Pinpoint the cell where the given text exists, returning its [x, y] midpoint coordinate. 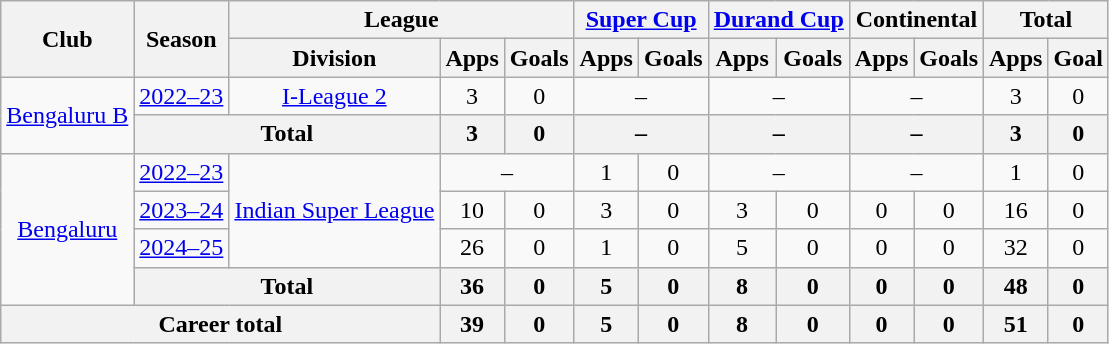
Season [182, 39]
Continental [916, 20]
16 [1016, 210]
48 [1016, 286]
Super Cup [641, 20]
51 [1016, 324]
League [402, 20]
10 [472, 210]
39 [472, 324]
Durand Cup [778, 20]
36 [472, 286]
I-League 2 [334, 96]
Club [68, 39]
32 [1016, 248]
26 [472, 248]
Career total [220, 324]
Indian Super League [334, 210]
Goal [1078, 58]
Bengaluru [68, 229]
2023–24 [182, 210]
Bengaluru B [68, 115]
Division [334, 58]
2024–25 [182, 248]
